Pinpoint the cell where the given text exists, returning its (X, Y) midpoint coordinate. 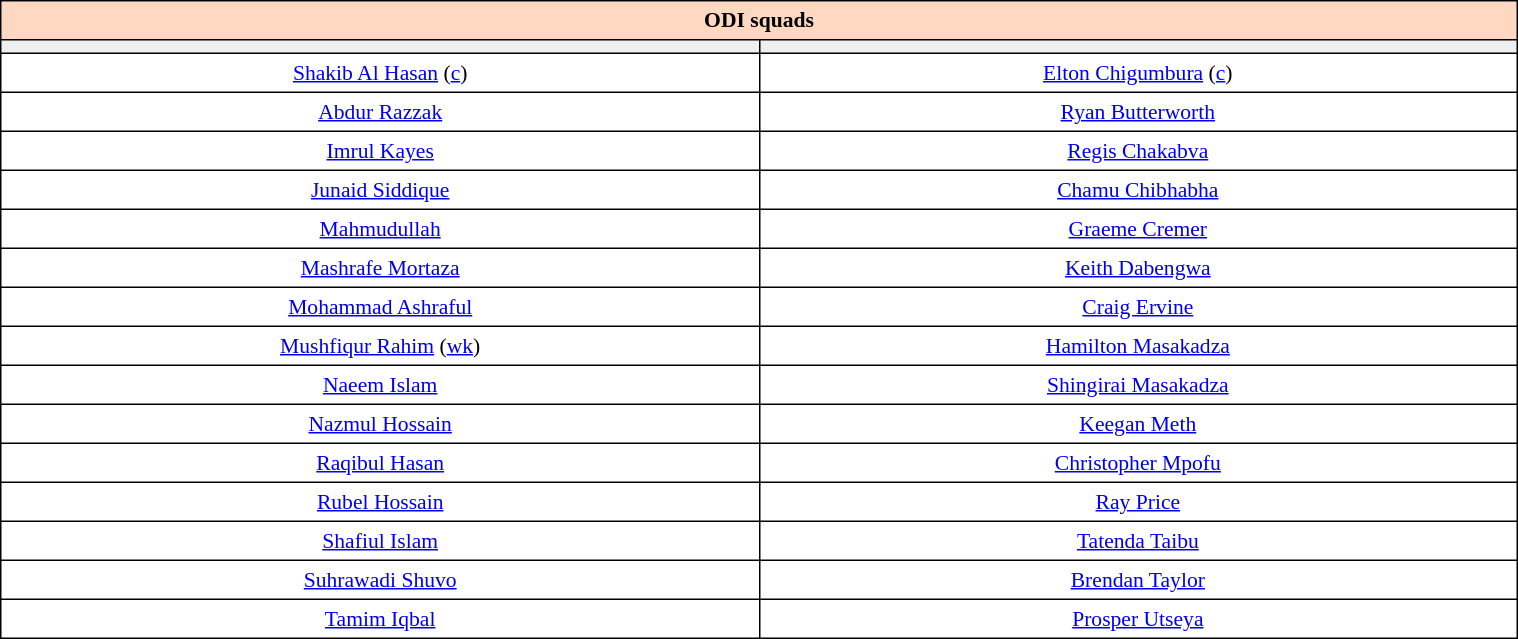
ODI squads (758, 20)
Suhrawadi Shuvo (380, 580)
Shakib Al Hasan (c) (380, 72)
Craig Ervine (1138, 306)
Keegan Meth (1138, 424)
Tatenda Taibu (1138, 540)
Junaid Siddique (380, 190)
Elton Chigumbura (c) (1138, 72)
Regis Chakabva (1138, 150)
Mushfiqur Rahim (wk) (380, 346)
Tamim Iqbal (380, 618)
Mohammad Ashraful (380, 306)
Brendan Taylor (1138, 580)
Mashrafe Mortaza (380, 268)
Keith Dabengwa (1138, 268)
Imrul Kayes (380, 150)
Chamu Chibhabha (1138, 190)
Nazmul Hossain (380, 424)
Abdur Razzak (380, 112)
Christopher Mpofu (1138, 462)
Ryan Butterworth (1138, 112)
Mahmudullah (380, 228)
Rubel Hossain (380, 502)
Raqibul Hasan (380, 462)
Shafiul Islam (380, 540)
Ray Price (1138, 502)
Graeme Cremer (1138, 228)
Prosper Utseya (1138, 618)
Shingirai Masakadza (1138, 384)
Naeem Islam (380, 384)
Hamilton Masakadza (1138, 346)
